From the cell containing the given text, extract its center point as (X, Y) coordinate. 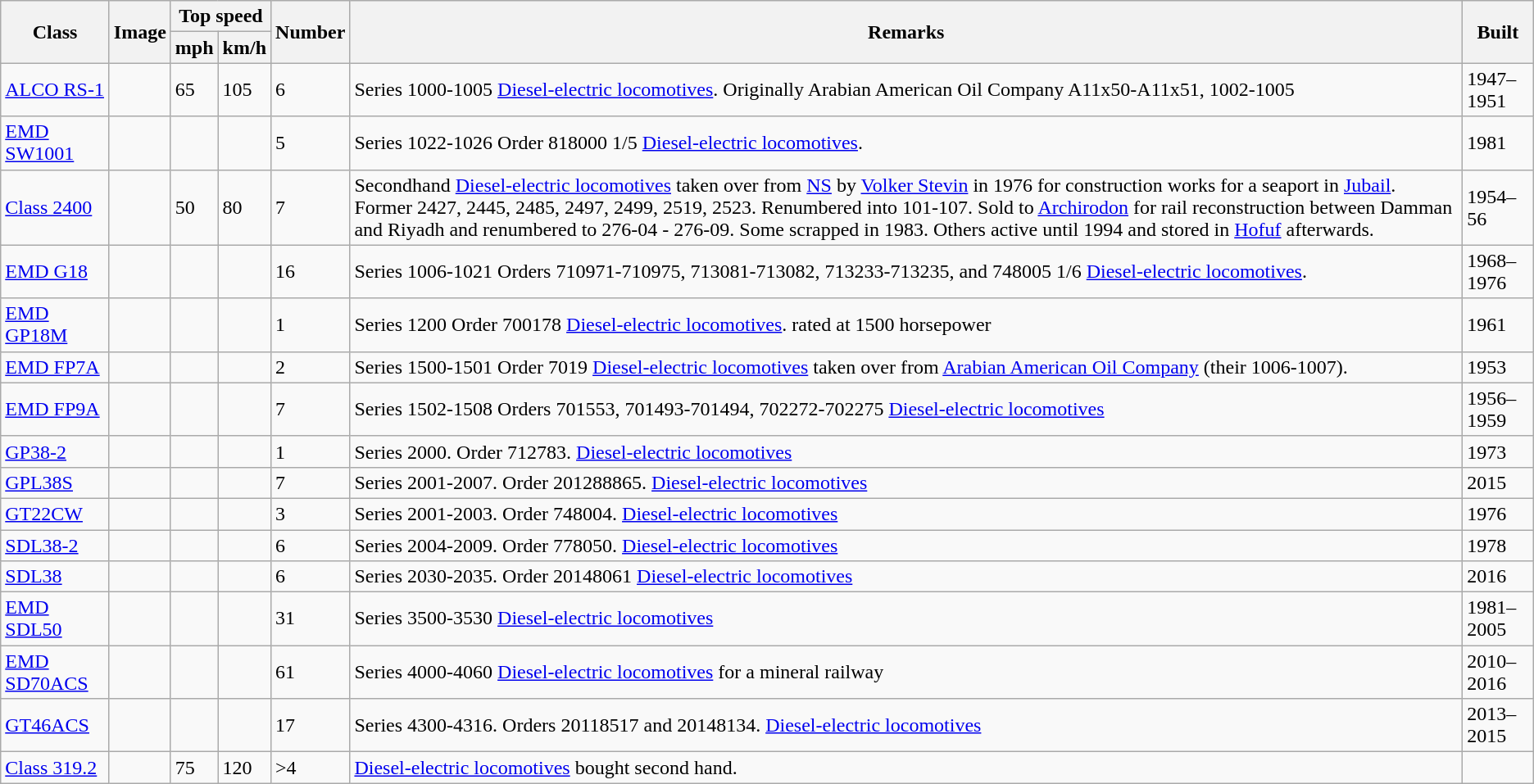
50 (194, 207)
SDL38-2 (56, 545)
EMD FP7A (56, 367)
2013–2015 (1498, 726)
Image (139, 32)
2015 (1498, 483)
Series 1006-1021 Orders 710971-710975, 713081-713082, 713233-713235, and 748005 1/6 Diesel-electric locomotives. (906, 272)
3 (311, 514)
EMD SW1001 (56, 143)
120 (244, 768)
1961 (1498, 324)
Class (56, 32)
Series 2001-2003. Order 748004. Diesel-electric locomotives (906, 514)
GT46ACS (56, 726)
2016 (1498, 577)
GPL38S (56, 483)
Series 2000. Order 712783. Diesel-electric locomotives (906, 451)
2010–2016 (1498, 672)
1956–1959 (1498, 410)
75 (194, 768)
1976 (1498, 514)
EMD SD70ACS (56, 672)
80 (244, 207)
mph (194, 48)
Top speed (220, 16)
Series 2030-2035. Order 20148061 Diesel-electric locomotives (906, 577)
Series 4000-4060 Diesel-electric locomotives for a mineral railway (906, 672)
Series 1502-1508 Orders 701553, 701493-701494, 702272-702275 Diesel-electric locomotives (906, 410)
1981–2005 (1498, 619)
EMD GP18M (56, 324)
Series 2001-2007. Order 201288865. Diesel-electric locomotives (906, 483)
Series 1200 Order 700178 Diesel-electric locomotives. rated at 1500 horsepower (906, 324)
Series 4300-4316. Orders 20118517 and 20148134. Diesel-electric locomotives (906, 726)
Built (1498, 32)
1978 (1498, 545)
2 (311, 367)
Number (311, 32)
EMD SDL50 (56, 619)
Series 1500-1501 Order 7019 Diesel-electric locomotives taken over from Arabian American Oil Company (their 1006-1007). (906, 367)
GT22CW (56, 514)
31 (311, 619)
Class 2400 (56, 207)
61 (311, 672)
Diesel-electric locomotives bought second hand. (906, 768)
Series 1000-1005 Diesel-electric locomotives. Originally Arabian American Oil Company A11x50-A11x51, 1002-1005 (906, 90)
km/h (244, 48)
SDL38 (56, 577)
Remarks (906, 32)
1954–56 (1498, 207)
Series 3500-3530 Diesel-electric locomotives (906, 619)
1968–1976 (1498, 272)
Class 319.2 (56, 768)
Series 1022-1026 Order 818000 1/5 Diesel-electric locomotives. (906, 143)
16 (311, 272)
Series 2004-2009. Order 778050. Diesel-electric locomotives (906, 545)
EMD G18 (56, 272)
EMD FP9A (56, 410)
65 (194, 90)
1953 (1498, 367)
>4 (311, 768)
105 (244, 90)
1973 (1498, 451)
ALCO RS-1 (56, 90)
17 (311, 726)
1981 (1498, 143)
5 (311, 143)
GP38-2 (56, 451)
1947–1951 (1498, 90)
